Search for the cell housing the specified text and yield its (x, y) center coordinate. 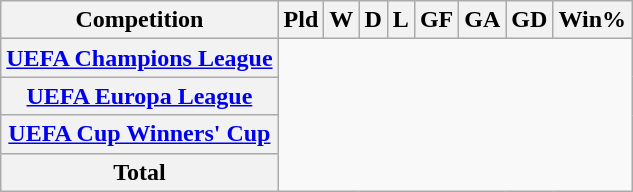
GA (482, 20)
Win% (592, 20)
GD (530, 20)
UEFA Champions League (140, 58)
Competition (140, 20)
UEFA Europa League (140, 96)
Pld (301, 20)
D (373, 20)
GF (436, 20)
UEFA Cup Winners' Cup (140, 134)
W (342, 20)
L (400, 20)
Total (140, 172)
